From the cell containing the given text, extract its center point as (X, Y) coordinate. 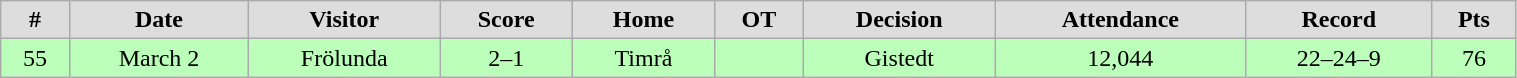
Date (158, 20)
# (36, 20)
OT (758, 20)
Visitor (344, 20)
Record (1339, 20)
2–1 (506, 58)
55 (36, 58)
Score (506, 20)
76 (1474, 58)
Decision (900, 20)
Attendance (1120, 20)
22–24–9 (1339, 58)
Home (644, 20)
March 2 (158, 58)
Gistedt (900, 58)
Pts (1474, 20)
Frölunda (344, 58)
Timrå (644, 58)
12,044 (1120, 58)
